Scan for the cell matching the given text and deliver its (X, Y) coordinate at center. 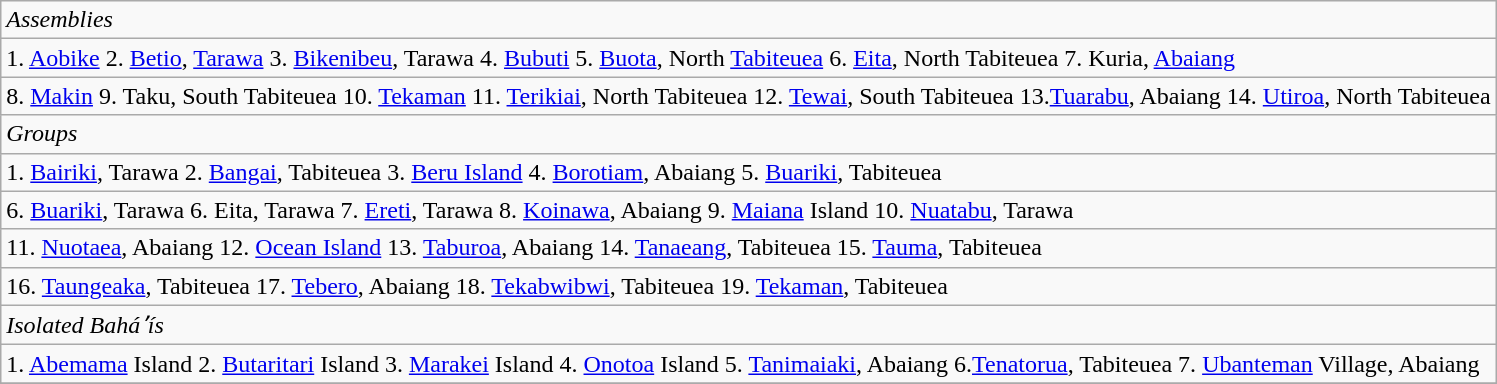
1. Aobike 2. Betio, Tarawa 3. Bikenibeu, Tarawa 4. Bubuti 5. Buota, North Tabiteuea 6. Eita, North Tabiteuea 7. Kuria, Abaiang (748, 58)
Groups (748, 134)
16. Taungeaka, Tabiteuea 17. Tebero, Abaiang 18. Tekabwibwi, Tabiteuea 19. Tekaman, Tabiteuea (748, 286)
6. Buariki, Tarawa 6. Eita, Tarawa 7. Ereti, Tarawa 8. Koinawa, Abaiang 9. Maiana Island 10. Nuatabu, Tarawa (748, 210)
1. Abemama Island 2. Butaritari Island 3. Marakei Island 4. Onotoa Island 5. Tanimaiaki, Abaiang 6.Tenatorua, Tabiteuea 7. Ubanteman Village, Abaiang (748, 364)
Isolated Baháʼís (748, 325)
Assemblies (748, 20)
11. Nuotaea, Abaiang 12. Ocean Island 13. Taburoa, Abaiang 14. Tanaeang, Tabiteuea 15. Tauma, Tabiteuea (748, 248)
1. Bairiki, Tarawa 2. Bangai, Tabiteuea 3. Beru Island 4. Borotiam, Abaiang 5. Buariki, Tabiteuea (748, 172)
